Detect which cell encompasses the target text, then output its (X, Y) center coordinate. 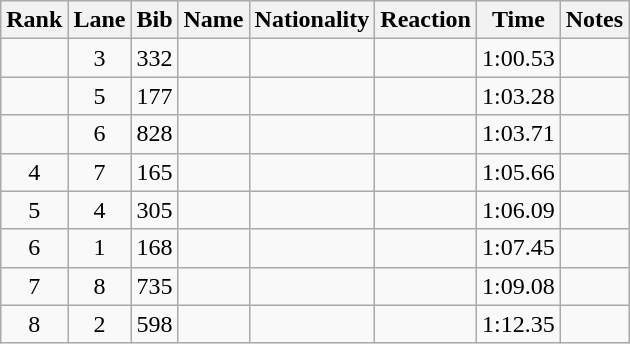
1:06.09 (519, 210)
Notes (594, 20)
305 (154, 210)
1 (100, 248)
Nationality (312, 20)
1:00.53 (519, 58)
828 (154, 134)
168 (154, 248)
2 (100, 324)
332 (154, 58)
3 (100, 58)
Rank (34, 20)
165 (154, 172)
1:05.66 (519, 172)
Bib (154, 20)
735 (154, 286)
177 (154, 96)
1:07.45 (519, 248)
Name (214, 20)
Time (519, 20)
1:03.71 (519, 134)
1:09.08 (519, 286)
598 (154, 324)
Reaction (426, 20)
1:03.28 (519, 96)
1:12.35 (519, 324)
Lane (100, 20)
